Search for the cell housing the specified text and yield its [x, y] center coordinate. 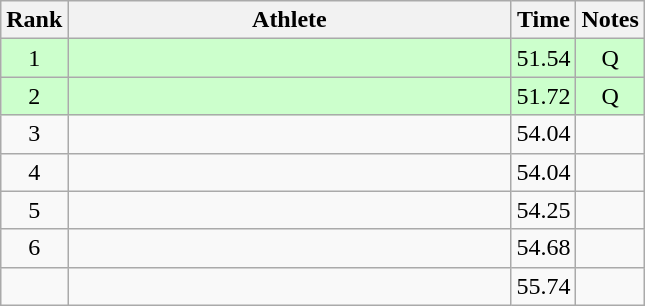
5 [34, 210]
51.54 [544, 58]
Notes [610, 20]
Rank [34, 20]
54.25 [544, 210]
54.68 [544, 248]
4 [34, 172]
3 [34, 134]
Time [544, 20]
Athlete [290, 20]
51.72 [544, 96]
55.74 [544, 286]
1 [34, 58]
6 [34, 248]
2 [34, 96]
